Scan for the cell matching the given text and deliver its (x, y) coordinate at center. 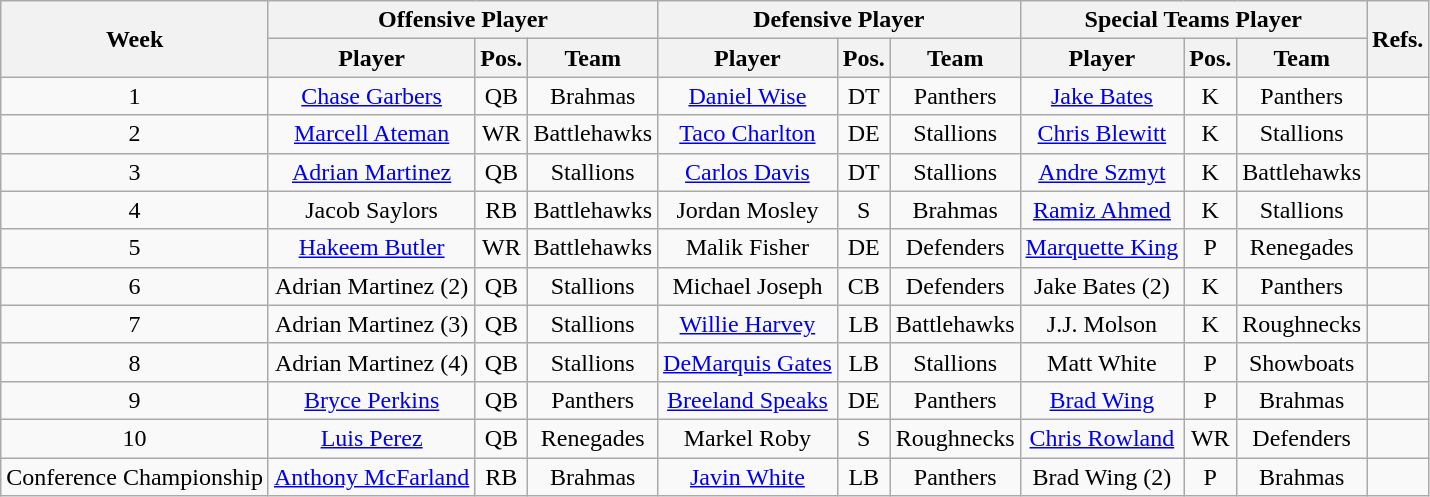
Defensive Player (839, 20)
Week (135, 39)
Adrian Martinez (371, 172)
DeMarquis Gates (748, 362)
Adrian Martinez (4) (371, 362)
1 (135, 96)
Michael Joseph (748, 286)
Jordan Mosley (748, 210)
Bryce Perkins (371, 400)
Chris Rowland (1102, 438)
7 (135, 324)
5 (135, 248)
Special Teams Player (1193, 20)
Andre Szmyt (1102, 172)
Carlos Davis (748, 172)
Conference Championship (135, 477)
Jake Bates (1102, 96)
Chase Garbers (371, 96)
Luis Perez (371, 438)
Javin White (748, 477)
Taco Charlton (748, 134)
Marquette King (1102, 248)
J.J. Molson (1102, 324)
8 (135, 362)
Adrian Martinez (3) (371, 324)
Ramiz Ahmed (1102, 210)
Breeland Speaks (748, 400)
Willie Harvey (748, 324)
Brad Wing (1102, 400)
Matt White (1102, 362)
Daniel Wise (748, 96)
4 (135, 210)
6 (135, 286)
3 (135, 172)
Adrian Martinez (2) (371, 286)
Refs. (1398, 39)
Jacob Saylors (371, 210)
Markel Roby (748, 438)
Brad Wing (2) (1102, 477)
Malik Fisher (748, 248)
9 (135, 400)
CB (864, 286)
10 (135, 438)
Anthony McFarland (371, 477)
Chris Blewitt (1102, 134)
Marcell Ateman (371, 134)
2 (135, 134)
Hakeem Butler (371, 248)
Offensive Player (462, 20)
Showboats (1302, 362)
Jake Bates (2) (1102, 286)
